Extract the (x, y) coordinate from the center of the cell holding the provided text.  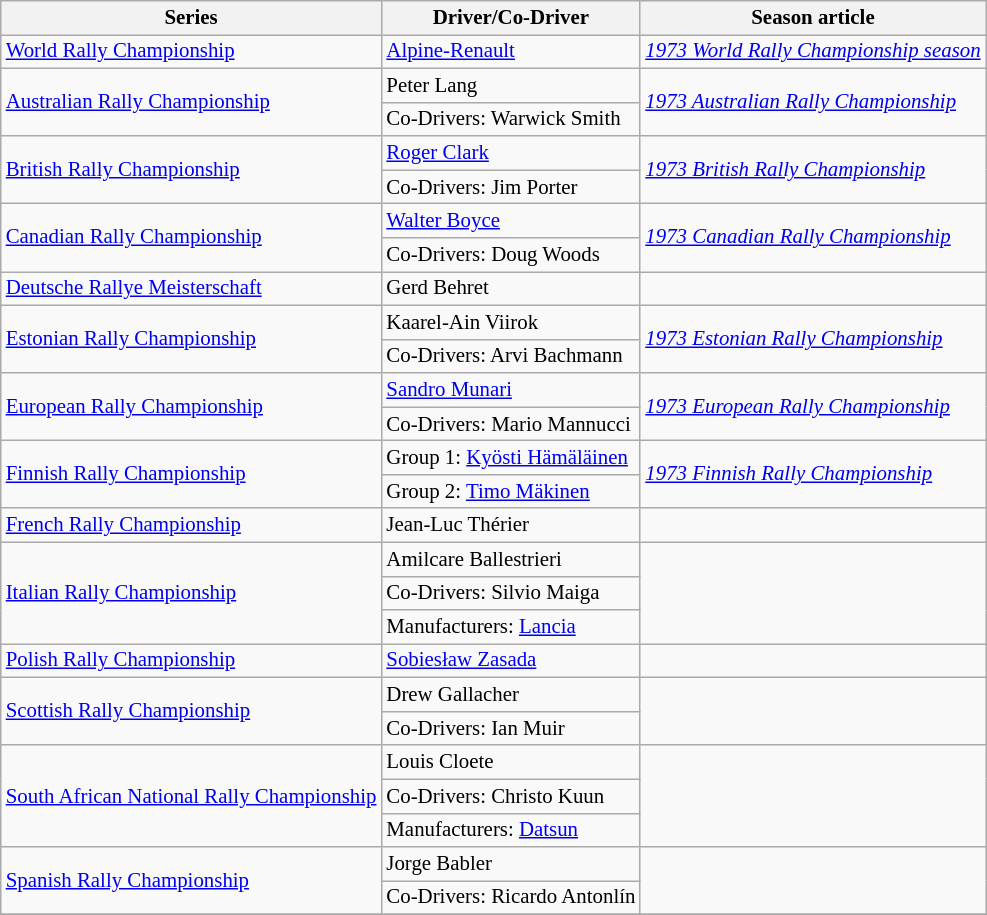
Sobiesław Zasada (510, 661)
Group 1: Kyösti Hämäläinen (510, 458)
Co-Drivers: Ricardo Antonlín (510, 898)
Amilcare Ballestrieri (510, 559)
Estonian Rally Championship (192, 339)
Co-Drivers: Ian Muir (510, 728)
1973 Finnish Rally Championship (812, 475)
Louis Cloete (510, 762)
1973 Australian Rally Championship (812, 102)
Co-Drivers: Jim Porter (510, 187)
Finnish Rally Championship (192, 475)
1973 European Rally Championship (812, 407)
Manufacturers: Lancia (510, 627)
Spanish Rally Championship (192, 881)
Scottish Rally Championship (192, 712)
British Rally Championship (192, 170)
Co-Drivers: Christo Kuun (510, 796)
Italian Rally Championship (192, 593)
Kaarel-Ain Viirok (510, 322)
Season article (812, 18)
European Rally Championship (192, 407)
Alpine-Renault (510, 51)
Co-Drivers: Arvi Bachmann (510, 356)
Australian Rally Championship (192, 102)
Drew Gallacher (510, 695)
Co-Drivers: Doug Woods (510, 255)
World Rally Championship (192, 51)
Peter Lang (510, 85)
South African National Rally Championship (192, 796)
Series (192, 18)
Co-Drivers: Mario Mannucci (510, 424)
French Rally Championship (192, 525)
Gerd Behret (510, 288)
1973 Estonian Rally Championship (812, 339)
1973 British Rally Championship (812, 170)
Deutsche Rallye Meisterschaft (192, 288)
Polish Rally Championship (192, 661)
Driver/Co-Driver (510, 18)
Jean-Luc Thérier (510, 525)
Co-Drivers: Warwick Smith (510, 119)
Group 2: Timo Mäkinen (510, 491)
Co-Drivers: Silvio Maiga (510, 593)
1973 Canadian Rally Championship (812, 238)
Canadian Rally Championship (192, 238)
Sandro Munari (510, 390)
Jorge Babler (510, 864)
Walter Boyce (510, 221)
Manufacturers: Datsun (510, 830)
Roger Clark (510, 153)
1973 World Rally Championship season (812, 51)
